Find where the given text appears and provide that cell's center as [x, y] coordinate. 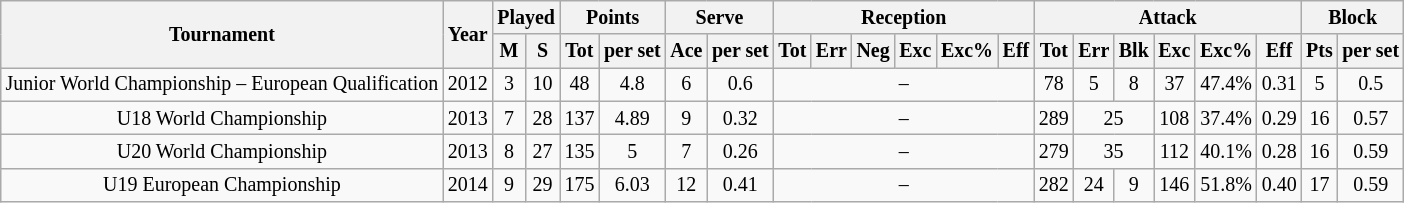
48 [580, 84]
29 [542, 184]
35 [1113, 152]
S [542, 52]
289 [1054, 118]
U20 World Championship [222, 152]
Attack [1168, 18]
Junior World Championship – European Qualification [222, 84]
27 [542, 152]
0.26 [740, 152]
25 [1113, 118]
28 [542, 118]
135 [580, 152]
51.8% [1226, 184]
175 [580, 184]
0.57 [1371, 118]
0.6 [740, 84]
Reception [904, 18]
4.8 [632, 84]
3 [508, 84]
0.32 [740, 118]
40.1% [1226, 152]
2014 [468, 184]
U19 European Championship [222, 184]
146 [1175, 184]
282 [1054, 184]
Points [613, 18]
U18 World Championship [222, 118]
17 [1319, 184]
0.40 [1279, 184]
0.41 [740, 184]
12 [686, 184]
0.28 [1279, 152]
Serve [719, 18]
M [508, 52]
Block [1352, 18]
47.4% [1226, 84]
112 [1175, 152]
137 [580, 118]
6.03 [632, 184]
24 [1094, 184]
37 [1175, 84]
0.29 [1279, 118]
Ace [686, 52]
Neg [874, 52]
Blk [1134, 52]
Played [526, 18]
4.89 [632, 118]
78 [1054, 84]
279 [1054, 152]
37.4% [1226, 118]
108 [1175, 118]
Pts [1319, 52]
10 [542, 84]
Tournament [222, 34]
2012 [468, 84]
Year [468, 34]
0.31 [1279, 84]
0.5 [1371, 84]
6 [686, 84]
